Capture the cell that displays the provided text and extract its [x, y] central coordinate. 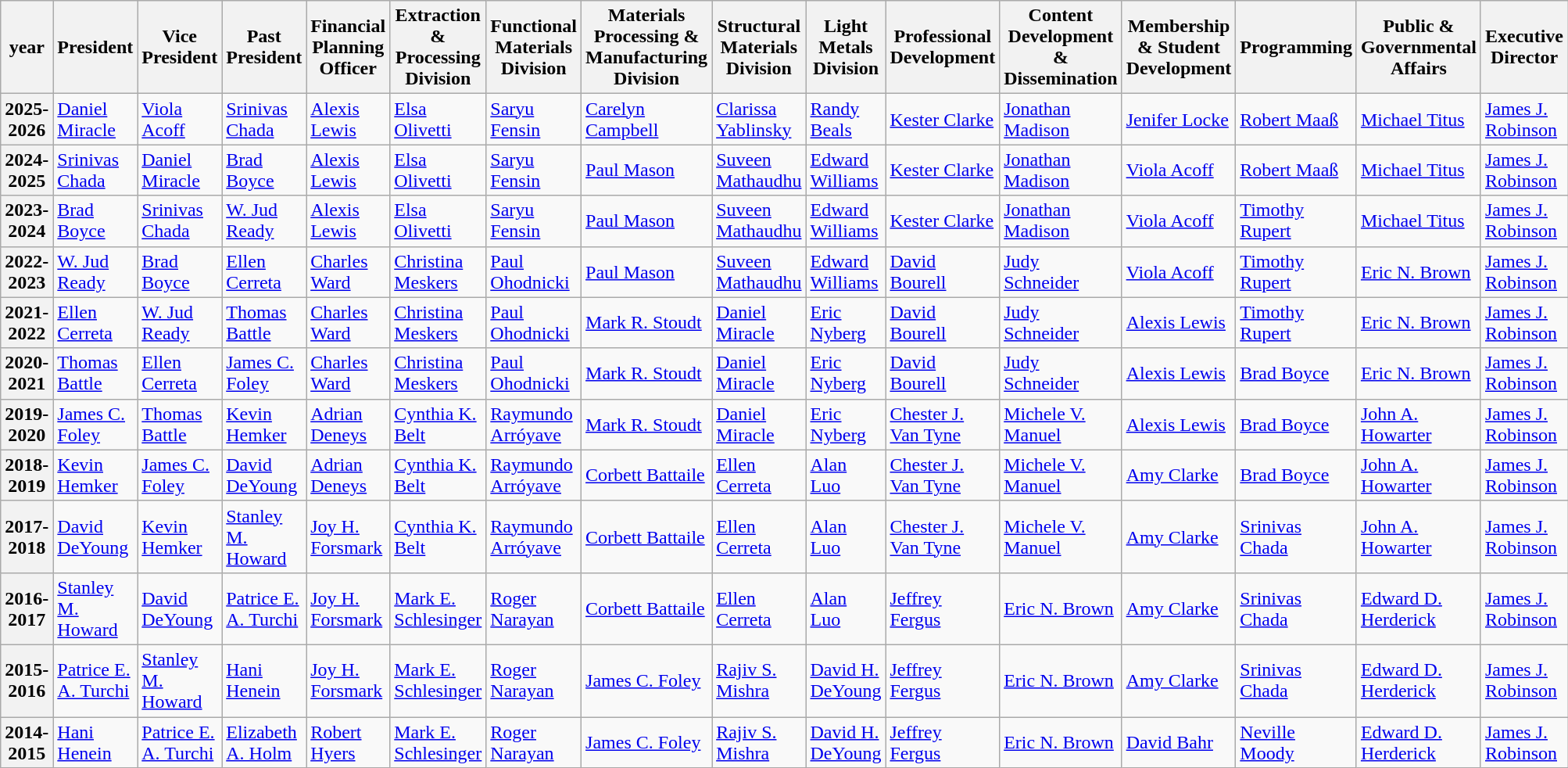
year [27, 47]
Functional Materials Division [534, 47]
2022-2023 [27, 272]
Carelyn Campbell [647, 119]
Extraction & Processing Division [438, 47]
Robert Hyers [349, 741]
Materials Processing & Manufacturing Division [647, 47]
Randy Beals [846, 119]
2023-2024 [27, 221]
Light Metals Division [846, 47]
2021-2022 [27, 322]
Public & Governmental Affairs [1418, 47]
David Bahr [1179, 741]
Past President [264, 47]
2016-2017 [27, 608]
2015-2016 [27, 680]
2018-2019 [27, 476]
Structural Materials Division [759, 47]
Content Development & Dissemination [1061, 47]
Membership & Student Development [1179, 47]
2020-2021 [27, 374]
Neville Moody [1296, 741]
2024-2025 [27, 170]
Financial Planning Officer [349, 47]
2017-2018 [27, 537]
2014-2015 [27, 741]
Programming [1296, 47]
2019-2020 [27, 424]
Elizabeth A. Holm [264, 741]
2025-2026 [27, 119]
President [95, 47]
Jenifer Locke [1179, 119]
Vice President [180, 47]
Professional Development [943, 47]
Executive Director [1524, 47]
Clarissa Yablinsky [759, 119]
